Search for the cell housing the specified text and yield its (x, y) center coordinate. 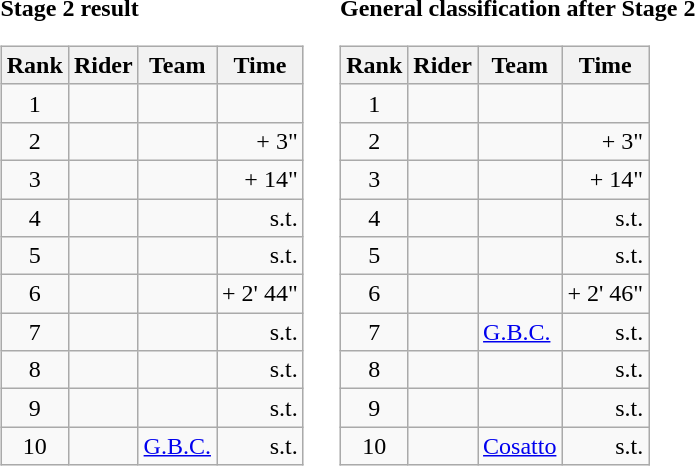
Cosatto (520, 446)
+ 2' 46" (606, 294)
+ 2' 44" (260, 294)
